Detect which cell encompasses the target text, then output its [x, y] center coordinate. 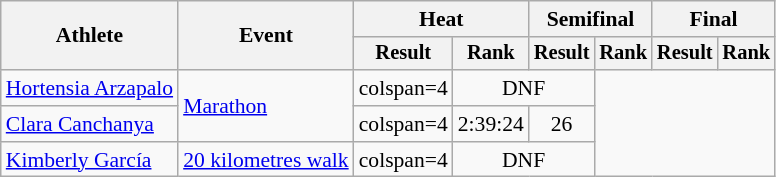
Marathon [266, 106]
Hortensia Arzapalo [90, 88]
Athlete [90, 36]
DNF [524, 88]
Semifinal [590, 19]
Clara Canchanya [90, 124]
Heat [442, 19]
2:39:24 [491, 124]
Event [266, 36]
Final [714, 19]
26 [562, 124]
